Detect which cell encompasses the target text, then output its [x, y] center coordinate. 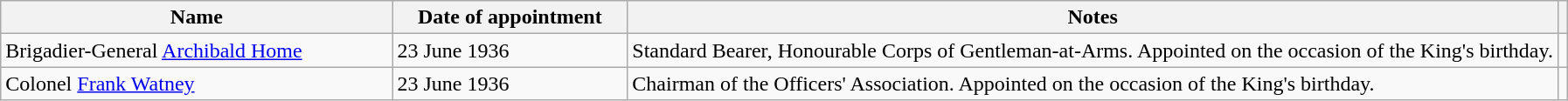
Colonel Frank Watney [197, 84]
Brigadier-General Archibald Home [197, 50]
Date of appointment [510, 17]
Standard Bearer, Honourable Corps of Gentleman-at-Arms. Appointed on the occasion of the King's birthday. [1093, 50]
Notes [1093, 17]
Chairman of the Officers' Association. Appointed on the occasion of the King's birthday. [1093, 84]
Name [197, 17]
